Identify which cell holds the provided text, then report its (X, Y) central coordinate. 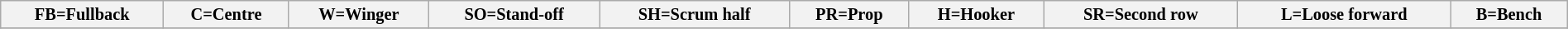
C=Centre (227, 14)
W=Winger (359, 14)
SH=Scrum half (695, 14)
PR=Prop (849, 14)
SR=Second row (1141, 14)
L=Loose forward (1345, 14)
SO=Stand-off (514, 14)
B=Bench (1508, 14)
H=Hooker (976, 14)
FB=Fullback (83, 14)
